Find where the given text appears and provide that cell's center as [x, y] coordinate. 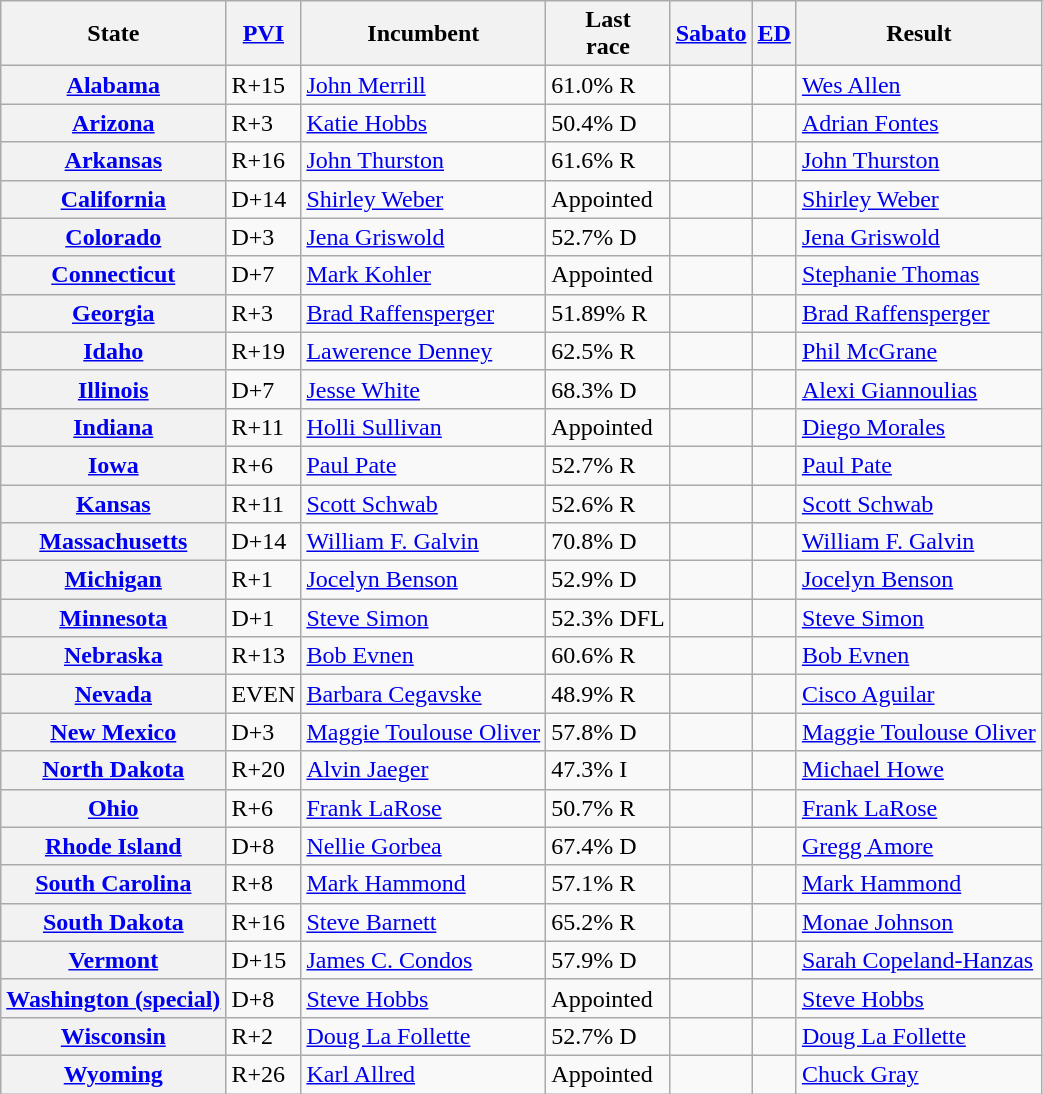
South Dakota [114, 922]
Indiana [114, 427]
PVI [264, 34]
Alexi Giannoulias [918, 389]
Massachusetts [114, 542]
R+8 [264, 884]
Idaho [114, 351]
Vermont [114, 960]
D+1 [264, 618]
State [114, 34]
Connecticut [114, 275]
70.8% D [608, 542]
R+13 [264, 656]
Wyoming [114, 1074]
New Mexico [114, 732]
Nevada [114, 694]
Steve Barnett [424, 922]
48.9% R [608, 694]
John Merrill [424, 85]
R+19 [264, 351]
North Dakota [114, 770]
ED [774, 34]
Barbara Cegavske [424, 694]
Lawerence Denney [424, 351]
51.89% R [608, 313]
Sabato [711, 34]
Minnesota [114, 618]
Cisco Aguilar [918, 694]
D+15 [264, 960]
61.6% R [608, 161]
Rhode Island [114, 846]
R+15 [264, 85]
52.9% D [608, 580]
Arkansas [114, 161]
Gregg Amore [918, 846]
Adrian Fontes [918, 123]
Wes Allen [918, 85]
R+2 [264, 1036]
Illinois [114, 389]
Georgia [114, 313]
Monae Johnson [918, 922]
South Carolina [114, 884]
52.6% R [608, 503]
68.3% D [608, 389]
Michael Howe [918, 770]
Alabama [114, 85]
Result [918, 34]
California [114, 199]
57.8% D [608, 732]
62.5% R [608, 351]
Washington (special) [114, 998]
50.4% D [608, 123]
Stephanie Thomas [918, 275]
EVEN [264, 694]
Kansas [114, 503]
50.7% R [608, 808]
Incumbent [424, 34]
Chuck Gray [918, 1074]
James C. Condos [424, 960]
Arizona [114, 123]
Nebraska [114, 656]
Katie Hobbs [424, 123]
Michigan [114, 580]
Holli Sullivan [424, 427]
Sarah Copeland-Hanzas [918, 960]
R+20 [264, 770]
R+1 [264, 580]
67.4% D [608, 846]
Nellie Gorbea [424, 846]
Lastrace [608, 34]
Iowa [114, 465]
52.7% R [608, 465]
Colorado [114, 237]
57.9% D [608, 960]
Jesse White [424, 389]
65.2% R [608, 922]
Alvin Jaeger [424, 770]
Mark Kohler [424, 275]
Diego Morales [918, 427]
57.1% R [608, 884]
Wisconsin [114, 1036]
61.0% R [608, 85]
Ohio [114, 808]
60.6% R [608, 656]
52.3% DFL [608, 618]
Phil McGrane [918, 351]
Karl Allred [424, 1074]
R+26 [264, 1074]
47.3% I [608, 770]
